Find where the given text appears and provide that cell's center as (X, Y) coordinate. 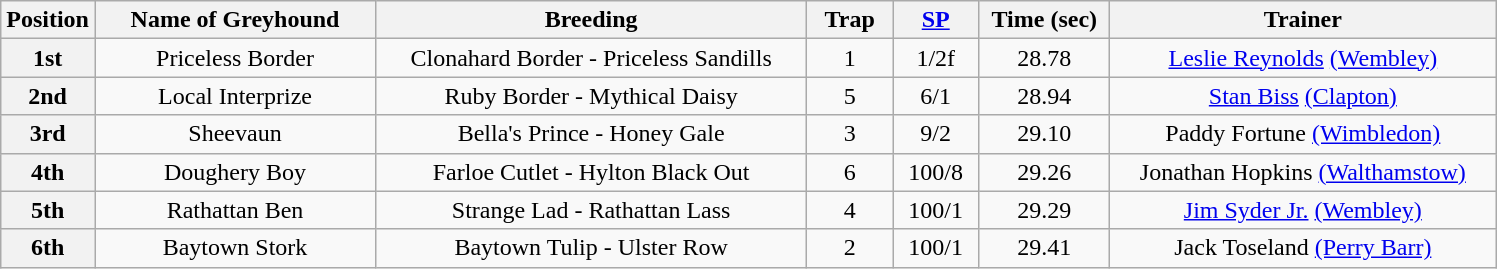
Jim Syder Jr. (Wembley) (1303, 210)
9/2 (936, 134)
Local Interprize (234, 96)
2nd (48, 96)
6 (850, 172)
Name of Greyhound (234, 20)
Jack Toseland (Perry Barr) (1303, 248)
28.78 (1044, 58)
1/2f (936, 58)
Paddy Fortune (Wimbledon) (1303, 134)
1 (850, 58)
29.41 (1044, 248)
Strange Lad - Rathattan Lass (592, 210)
Clonahard Border - Priceless Sandills (592, 58)
3rd (48, 134)
Trainer (1303, 20)
4th (48, 172)
2 (850, 248)
3 (850, 134)
Position (48, 20)
100/8 (936, 172)
Breeding (592, 20)
Farloe Cutlet - Hylton Black Out (592, 172)
SP (936, 20)
Trap (850, 20)
Stan Biss (Clapton) (1303, 96)
28.94 (1044, 96)
Baytown Tulip - Ulster Row (592, 248)
6/1 (936, 96)
1st (48, 58)
Leslie Reynolds (Wembley) (1303, 58)
Bella's Prince - Honey Gale (592, 134)
Doughery Boy (234, 172)
Rathattan Ben (234, 210)
Baytown Stork (234, 248)
29.29 (1044, 210)
Jonathan Hopkins (Walthamstow) (1303, 172)
5th (48, 210)
Priceless Border (234, 58)
6th (48, 248)
5 (850, 96)
4 (850, 210)
Time (sec) (1044, 20)
29.10 (1044, 134)
29.26 (1044, 172)
Sheevaun (234, 134)
Ruby Border - Mythical Daisy (592, 96)
